For the text-containing cell, return its midpoint in (x, y) coordinate format. 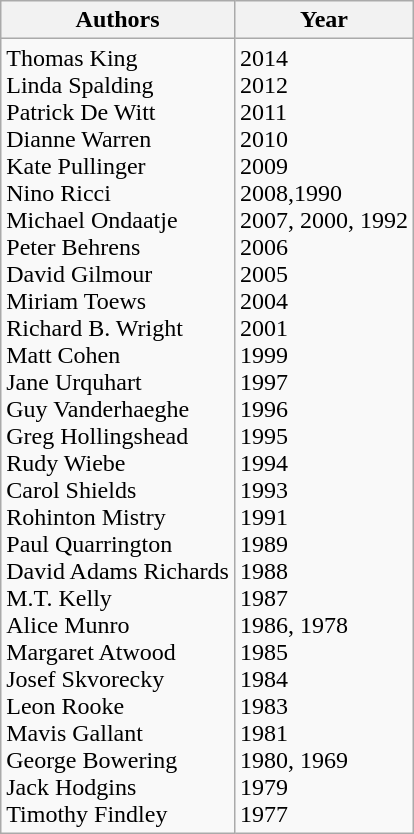
201420122011201020092008,19902007, 2000, 1992200620052004200119991997199619951994199319911989198819871986, 197819851984198319811980, 196919791977 (324, 436)
Authors (118, 20)
Year (324, 20)
